For the text-containing cell, return its midpoint in [x, y] coordinate format. 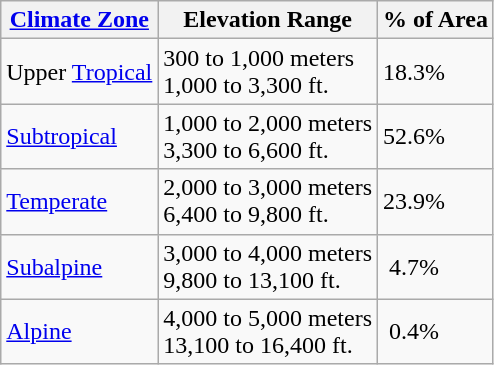
Temperate [80, 202]
Subalpine [80, 266]
Elevation Range [268, 20]
Climate Zone [80, 20]
0.4% [436, 332]
Subtropical [80, 136]
2,000 to 3,000 meters6,400 to 9,800 ft. [268, 202]
4,000 to 5,000 meters13,100 to 16,400 ft. [268, 332]
% of Area [436, 20]
4.7% [436, 266]
Upper Tropical [80, 72]
23.9% [436, 202]
3,000 to 4,000 meters9,800 to 13,100 ft. [268, 266]
18.3% [436, 72]
300 to 1,000 meters1,000 to 3,300 ft. [268, 72]
1,000 to 2,000 meters3,300 to 6,600 ft. [268, 136]
Alpine [80, 332]
52.6% [436, 136]
